Find where the given text appears and provide that cell's center as (X, Y) coordinate. 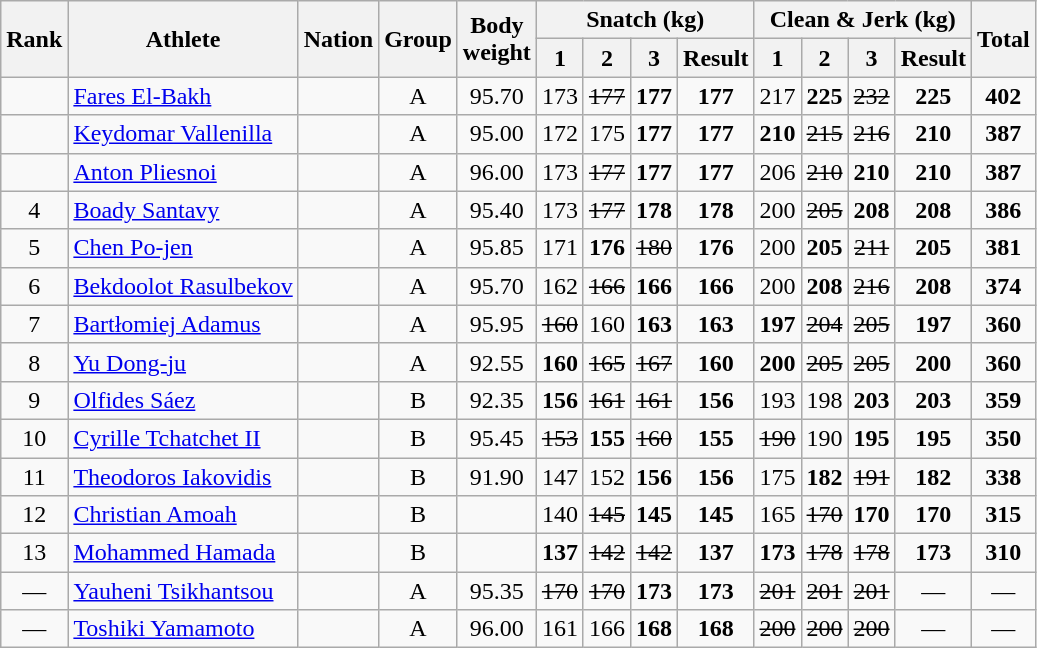
Keydomar Vallenilla (183, 134)
152 (606, 477)
4 (34, 210)
Group (418, 39)
359 (1004, 400)
7 (34, 324)
5 (34, 248)
6 (34, 286)
95.45 (496, 438)
Toshiki Yamamoto (183, 629)
386 (1004, 210)
350 (1004, 438)
Rank (34, 39)
140 (560, 515)
171 (560, 248)
Olfides Sáez (183, 400)
Athlete (183, 39)
95.85 (496, 248)
315 (1004, 515)
180 (654, 248)
92.55 (496, 362)
Snatch (kg) (645, 20)
Yauheni Tsikhantsou (183, 591)
Bodyweight (496, 39)
211 (872, 248)
Fares El-Bakh (183, 96)
232 (872, 96)
10 (34, 438)
153 (560, 438)
Bartłomiej Adamus (183, 324)
402 (1004, 96)
Clean & Jerk (kg) (863, 20)
Anton Pliesnoi (183, 172)
12 (34, 515)
13 (34, 553)
198 (824, 400)
167 (654, 362)
204 (824, 324)
95.40 (496, 210)
172 (560, 134)
Yu Dong-ju (183, 362)
95.35 (496, 591)
Nation (338, 39)
Total (1004, 39)
Christian Amoah (183, 515)
9 (34, 400)
91.90 (496, 477)
8 (34, 362)
217 (778, 96)
206 (778, 172)
191 (872, 477)
11 (34, 477)
147 (560, 477)
215 (824, 134)
95.95 (496, 324)
Chen Po-jen (183, 248)
Theodoros Iakovidis (183, 477)
92.35 (496, 400)
Boady Santavy (183, 210)
374 (1004, 286)
95.00 (496, 134)
Cyrille Tchatchet II (183, 438)
310 (1004, 553)
381 (1004, 248)
338 (1004, 477)
193 (778, 400)
Bekdoolot Rasulbekov (183, 286)
162 (560, 286)
Mohammed Hamada (183, 553)
